Return (x, y) of the center of cell containing provided text 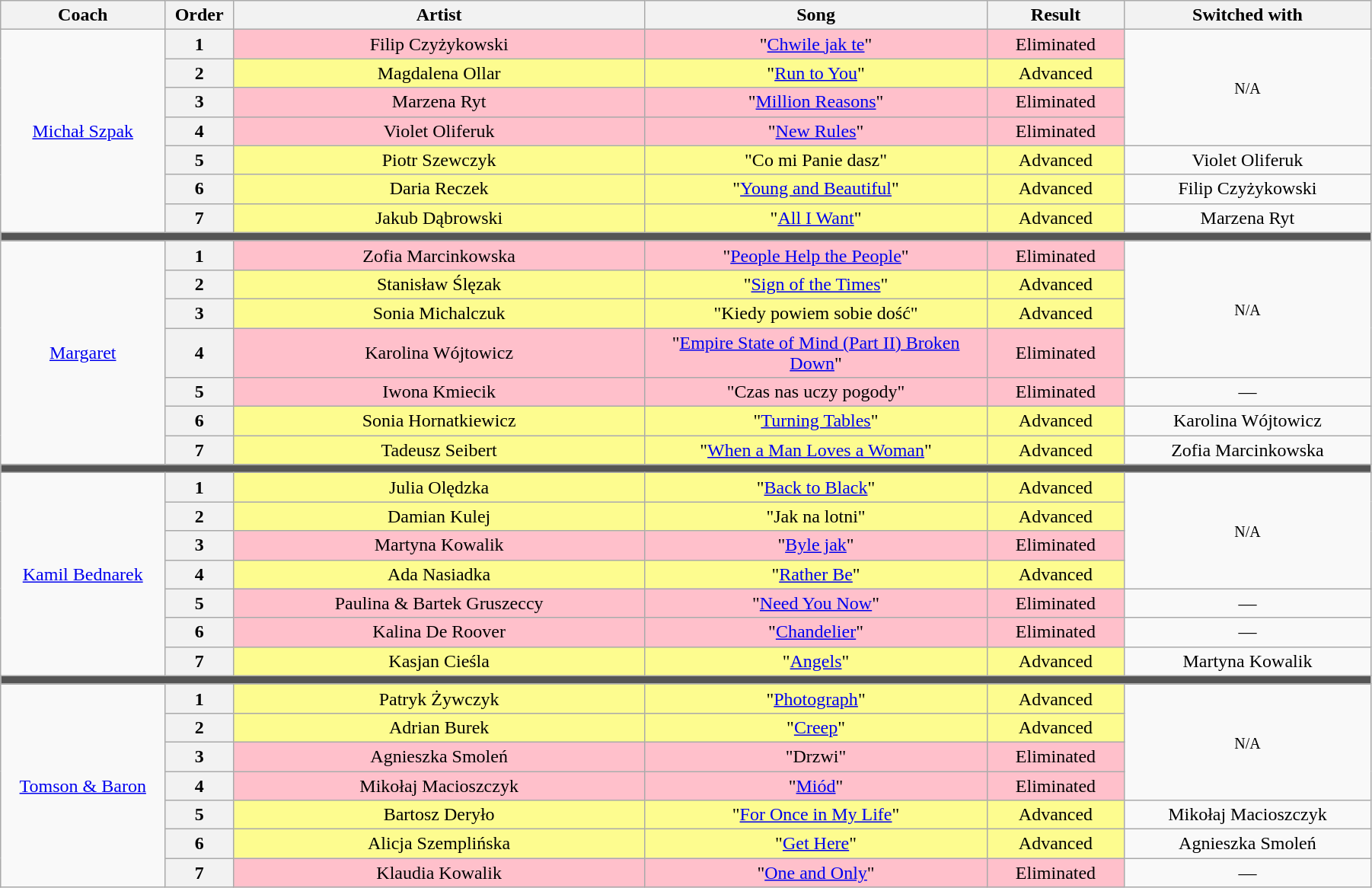
Magdalena Ollar (439, 73)
Daria Reczek (439, 189)
Adrian Burek (439, 727)
"For Once in My Life" (816, 815)
"Byle jak" (816, 545)
Stanisław Ślęzak (439, 284)
"New Rules" (816, 131)
"Back to Black" (816, 487)
Patryk Żywczyk (439, 698)
Julia Olędzka (439, 487)
Iwona Kmiecik (439, 392)
"When a Man Loves a Woman" (816, 450)
Jakub Dąbrowski (439, 218)
Order (199, 15)
Alicja Szemplińska (439, 844)
Damian Kulej (439, 516)
"Rather Be" (816, 574)
Bartosz Deryło (439, 815)
Result (1055, 15)
Coach (83, 15)
"Jak na lotni" (816, 516)
"Kiedy powiem sobie dość" (816, 313)
"Get Here" (816, 844)
Michał Szpak (83, 131)
"Angels" (816, 661)
"Chandelier" (816, 632)
Margaret (83, 352)
Kalina De Roover (439, 632)
"Chwile jak te" (816, 44)
"One and Only" (816, 873)
"Turning Tables" (816, 421)
Tadeusz Seibert (439, 450)
"Creep" (816, 727)
"People Help the People" (816, 255)
Switched with (1247, 15)
"Drzwi" (816, 756)
Paulina & Bartek Gruszeccy (439, 603)
"Need You Now" (816, 603)
"All I Want" (816, 218)
"Miód" (816, 785)
Tomson & Baron (83, 785)
"Run to You" (816, 73)
"Empire State of Mind (Part II) Broken Down" (816, 352)
Sonia Hornatkiewicz (439, 421)
Piotr Szewczyk (439, 160)
Song (816, 15)
Kamil Bednarek (83, 574)
Sonia Michalczuk (439, 313)
"Photograph" (816, 698)
Ada Nasiadka (439, 574)
Kasjan Cieśla (439, 661)
"Sign of the Times" (816, 284)
"Co mi Panie dasz" (816, 160)
"Million Reasons" (816, 102)
"Young and Beautiful" (816, 189)
Klaudia Kowalik (439, 873)
"Czas nas uczy pogody" (816, 392)
Artist (439, 15)
